Locate the cell with the specified text and output its (x, y) center coordinate. 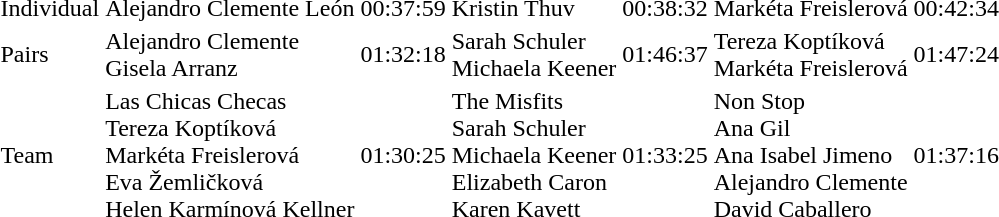
Alejandro Clemente Gisela Arranz (230, 54)
01:46:37 (665, 54)
Sarah Schuler Michaela Keener (534, 54)
Tereza Koptíková Markéta Freislerová (810, 54)
01:32:18 (403, 54)
